Extract the [x, y] coordinate from the center of the cell holding the provided text.  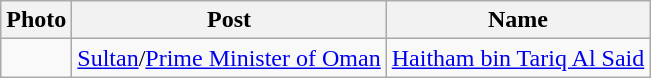
Name [518, 20]
Sultan/Prime Minister of Oman [229, 58]
Haitham bin Tariq Al Said [518, 58]
Photo [36, 20]
Post [229, 20]
